Capture the cell that displays the provided text and extract its [X, Y] central coordinate. 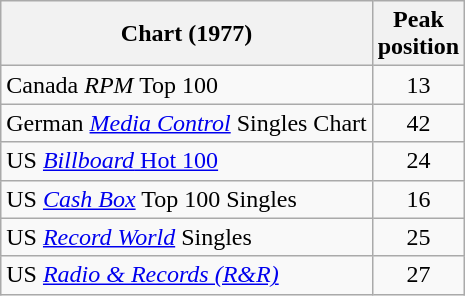
US Record World Singles [186, 237]
42 [418, 123]
US Billboard Hot 100 [186, 161]
13 [418, 85]
24 [418, 161]
US Cash Box Top 100 Singles [186, 199]
16 [418, 199]
US Radio & Records (R&R) [186, 275]
27 [418, 275]
Chart (1977) [186, 34]
Canada RPM Top 100 [186, 85]
German Media Control Singles Chart [186, 123]
25 [418, 237]
Peakposition [418, 34]
